Detect which cell encompasses the target text, then output its [x, y] center coordinate. 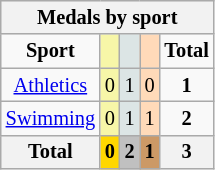
Sport [50, 51]
Swimming [50, 118]
Medals by sport [108, 17]
Athletics [50, 85]
3 [186, 152]
